Pinpoint the cell where the given text exists, returning its (X, Y) midpoint coordinate. 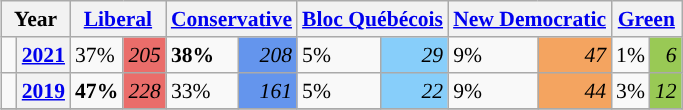
Bloc Québécois (372, 19)
22 (414, 91)
37% (96, 55)
New Democratic (530, 19)
2021 (44, 55)
Green (646, 19)
44 (574, 91)
29 (414, 55)
3% (630, 91)
205 (144, 55)
2019 (44, 91)
47% (96, 91)
12 (666, 91)
Year (36, 19)
161 (268, 91)
208 (268, 55)
33% (202, 91)
228 (144, 91)
6 (666, 55)
47 (574, 55)
1% (630, 55)
38% (202, 55)
Conservative (232, 19)
Liberal (118, 19)
